Pinpoint the cell where the given text exists, returning its (X, Y) midpoint coordinate. 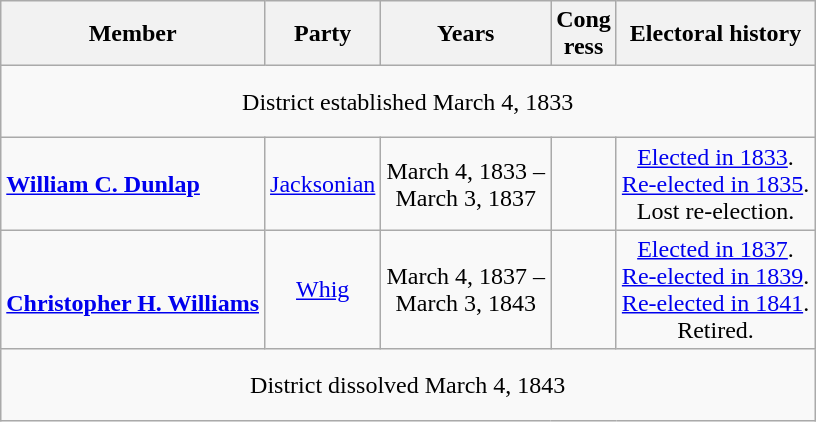
March 4, 1833 –March 3, 1837 (466, 184)
District dissolved March 4, 1843 (408, 385)
Jacksonian (323, 184)
Elected in 1833.Re-elected in 1835.Lost re-election. (715, 184)
Christopher H. Williams (133, 290)
Years (466, 34)
March 4, 1837 –March 3, 1843 (466, 290)
Member (133, 34)
Congress (584, 34)
William C. Dunlap (133, 184)
Elected in 1837.Re-elected in 1839.Re-elected in 1841.Retired. (715, 290)
District established March 4, 1833 (408, 102)
Party (323, 34)
Electoral history (715, 34)
Whig (323, 290)
